Identify which cell holds the provided text, then report its [X, Y] central coordinate. 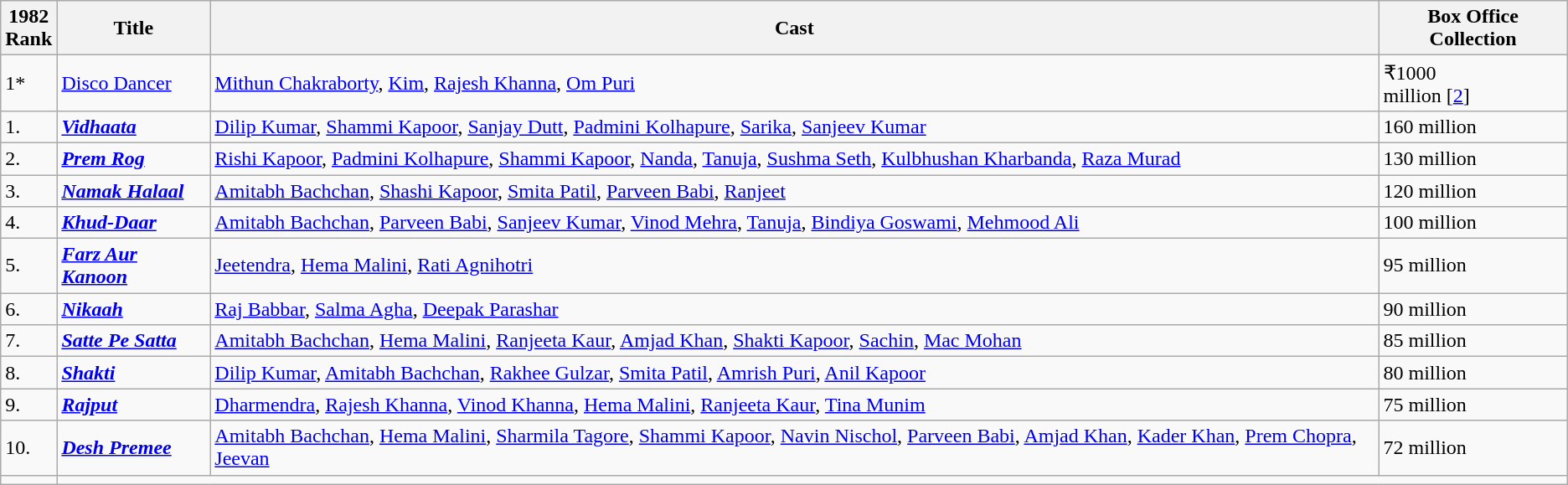
Dilip Kumar, Shammi Kapoor, Sanjay Dutt, Padmini Kolhapure, Sarika, Sanjeev Kumar [794, 126]
72 million [1473, 447]
80 million [1473, 373]
Khud-Daar [134, 223]
100 million [1473, 223]
5. [28, 266]
95 million [1473, 266]
Mithun Chakraborty, Kim, Rajesh Khanna, Om Puri [794, 84]
10. [28, 447]
120 million [1473, 190]
Rajput [134, 405]
7. [28, 341]
90 million [1473, 309]
Shakti [134, 373]
Prem Rog [134, 158]
Amitabh Bachchan, Hema Malini, Ranjeeta Kaur, Amjad Khan, Shakti Kapoor, Sachin, Mac Mohan [794, 341]
Title [134, 28]
3. [28, 190]
85 million [1473, 341]
Disco Dancer [134, 84]
Amitabh Bachchan, Shashi Kapoor, Smita Patil, Parveen Babi, Ranjeet [794, 190]
75 million [1473, 405]
Satte Pe Satta [134, 341]
Namak Halaal [134, 190]
2. [28, 158]
Vidhaata [134, 126]
Dilip Kumar, Amitabh Bachchan, Rakhee Gulzar, Smita Patil, Amrish Puri, Anil Kapoor [794, 373]
Rishi Kapoor, Padmini Kolhapure, Shammi Kapoor, Nanda, Tanuja, Sushma Seth, Kulbhushan Kharbanda, Raza Murad [794, 158]
Nikaah [134, 309]
1. [28, 126]
Amitabh Bachchan, Hema Malini, Sharmila Tagore, Shammi Kapoor, Navin Nischol, Parveen Babi, Amjad Khan, Kader Khan, Prem Chopra, Jeevan [794, 447]
Box Office Collection [1473, 28]
Amitabh Bachchan, Parveen Babi, Sanjeev Kumar, Vinod Mehra, Tanuja, Bindiya Goswami, Mehmood Ali [794, 223]
Farz Aur Kanoon [134, 266]
9. [28, 405]
1* [28, 84]
Raj Babbar, Salma Agha, Deepak Parashar [794, 309]
₹1000million [2] [1473, 84]
8. [28, 373]
1982Rank [28, 28]
Cast [794, 28]
6. [28, 309]
130 million [1473, 158]
Jeetendra, Hema Malini, Rati Agnihotri [794, 266]
Desh Premee [134, 447]
160 million [1473, 126]
Dharmendra, Rajesh Khanna, Vinod Khanna, Hema Malini, Ranjeeta Kaur, Tina Munim [794, 405]
4. [28, 223]
